Locate the cell with the specified text and output its (x, y) center coordinate. 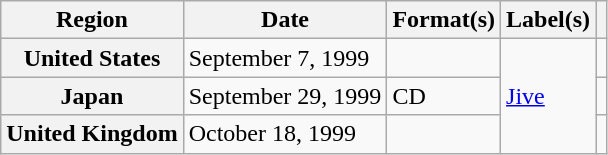
United Kingdom (92, 134)
Label(s) (548, 20)
Format(s) (444, 20)
Region (92, 20)
September 7, 1999 (285, 58)
Date (285, 20)
October 18, 1999 (285, 134)
CD (444, 96)
United States (92, 58)
September 29, 1999 (285, 96)
Jive (548, 96)
Japan (92, 96)
